Return the [X, Y] coordinate for the center point of the cell that contains the specified text.  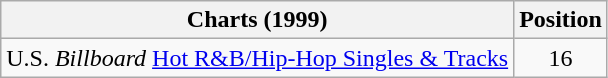
Charts (1999) [258, 20]
16 [561, 58]
Position [561, 20]
U.S. Billboard Hot R&B/Hip-Hop Singles & Tracks [258, 58]
